From the cell containing the given text, extract its center point as [X, Y] coordinate. 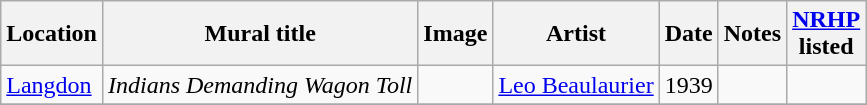
Location [52, 34]
Leo Beaulaurier [576, 85]
Langdon [52, 85]
Artist [576, 34]
NRHPlisted [826, 34]
Notes [752, 34]
Indians Demanding Wagon Toll [260, 85]
Date [688, 34]
Image [456, 34]
1939 [688, 85]
Mural title [260, 34]
